Determine the [X, Y] coordinate at the center of the cell enclosing the given text.  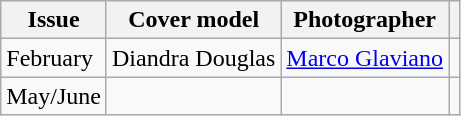
Cover model [193, 20]
February [54, 58]
Photographer [365, 20]
Issue [54, 20]
May/June [54, 96]
Diandra Douglas [193, 58]
Marco Glaviano [365, 58]
